Return the (x, y) coordinate for the center point of the cell that contains the specified text.  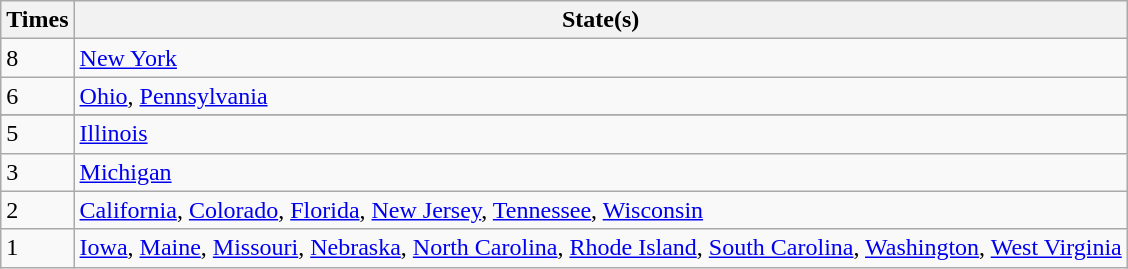
New York (600, 58)
Times (38, 20)
Iowa, Maine, Missouri, Nebraska, North Carolina, Rhode Island, South Carolina, Washington, West Virginia (600, 248)
3 (38, 172)
State(s) (600, 20)
5 (38, 134)
8 (38, 58)
California, Colorado, Florida, New Jersey, Tennessee, Wisconsin (600, 210)
2 (38, 210)
Ohio, Pennsylvania (600, 96)
6 (38, 96)
Michigan (600, 172)
1 (38, 248)
Illinois (600, 134)
